Detect which cell encompasses the target text, then output its (X, Y) center coordinate. 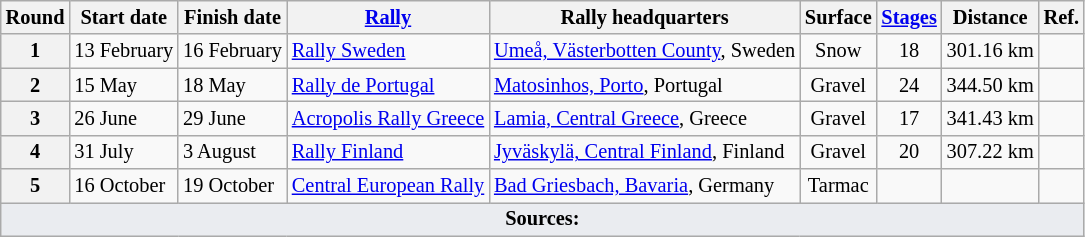
Rally Finland (388, 152)
Distance (990, 17)
4 (36, 152)
13 February (124, 51)
Round (36, 17)
Central European Rally (388, 186)
26 June (124, 118)
2 (36, 85)
Rally headquarters (644, 17)
301.16 km (990, 51)
3 August (232, 152)
20 (910, 152)
Start date (124, 17)
307.22 km (990, 152)
Rally de Portugal (388, 85)
Acropolis Rally Greece (388, 118)
Rally (388, 17)
Rally Sweden (388, 51)
15 May (124, 85)
29 June (232, 118)
Jyväskylä, Central Finland, Finland (644, 152)
344.50 km (990, 85)
16 October (124, 186)
Surface (838, 17)
Ref. (1062, 17)
Sources: (542, 219)
Stages (910, 17)
19 October (232, 186)
3 (36, 118)
24 (910, 85)
16 February (232, 51)
31 July (124, 152)
17 (910, 118)
Umeå, Västerbotten County, Sweden (644, 51)
Snow (838, 51)
Bad Griesbach, Bavaria, Germany (644, 186)
Finish date (232, 17)
Lamia, Central Greece, Greece (644, 118)
5 (36, 186)
1 (36, 51)
Tarmac (838, 186)
18 May (232, 85)
18 (910, 51)
341.43 km (990, 118)
Matosinhos, Porto, Portugal (644, 85)
